Extract the (x, y) coordinate from the center of the cell holding the provided text.  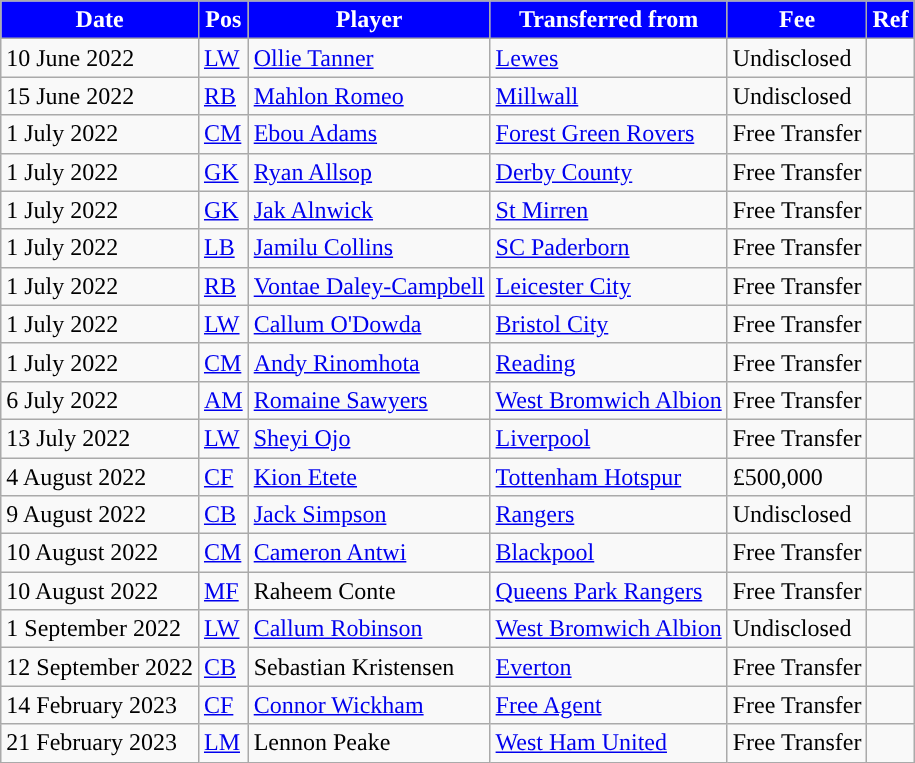
21 February 2023 (100, 743)
Queens Park Rangers (608, 591)
Jack Simpson (369, 515)
Lennon Peake (369, 743)
MF (223, 591)
West Ham United (608, 743)
Liverpool (608, 438)
Free Agent (608, 705)
Reading (608, 362)
1 September 2022 (100, 629)
Kion Etete (369, 477)
6 July 2022 (100, 400)
4 August 2022 (100, 477)
Jak Alnwick (369, 210)
St Mirren (608, 210)
Forest Green Rovers (608, 134)
13 July 2022 (100, 438)
Jamilu Collins (369, 248)
LM (223, 743)
Tottenham Hotspur (608, 477)
Callum Robinson (369, 629)
Andy Rinomhota (369, 362)
15 June 2022 (100, 96)
12 September 2022 (100, 667)
Mahlon Romeo (369, 96)
Ebou Adams (369, 134)
Leicester City (608, 286)
Transferred from (608, 20)
Rangers (608, 515)
Ref (890, 20)
Millwall (608, 96)
Fee (797, 20)
Raheem Conte (369, 591)
LB (223, 248)
Date (100, 20)
Vontae Daley-Campbell (369, 286)
Pos (223, 20)
SC Paderborn (608, 248)
Cameron Antwi (369, 553)
Blackpool (608, 553)
9 August 2022 (100, 515)
Sheyi Ojo (369, 438)
10 June 2022 (100, 58)
Connor Wickham (369, 705)
Everton (608, 667)
Ollie Tanner (369, 58)
Lewes (608, 58)
14 February 2023 (100, 705)
Player (369, 20)
Romaine Sawyers (369, 400)
Ryan Allsop (369, 172)
Sebastian Kristensen (369, 667)
Callum O'Dowda (369, 324)
£500,000 (797, 477)
Bristol City (608, 324)
Derby County (608, 172)
AM (223, 400)
